Provide the (x, y) coordinate of the cell's center where the given text is located.  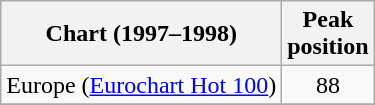
88 (328, 85)
Europe (Eurochart Hot 100) (142, 85)
Peakposition (328, 34)
Chart (1997–1998) (142, 34)
